For the text-containing cell, return its midpoint in (x, y) coordinate format. 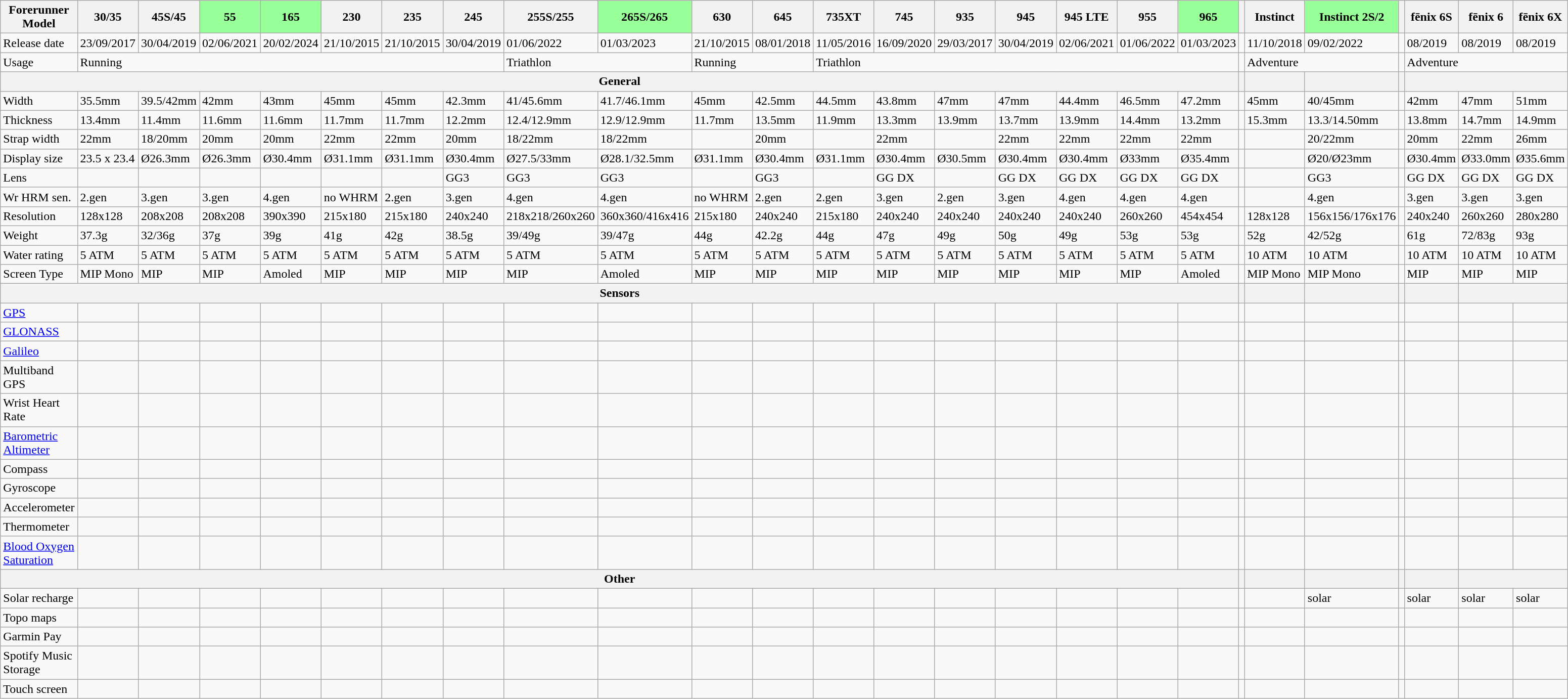
Ø33mm (1147, 158)
235 (412, 17)
GPS (39, 313)
Galileo (39, 351)
360x360/416x416 (644, 216)
11.4mm (169, 120)
13.2mm (1208, 120)
Thickness (39, 120)
Other (620, 579)
72/83g (1486, 235)
Display size (39, 158)
Multiband GPS (39, 377)
26mm (1541, 139)
42/52g (1352, 235)
fēnix 6 (1486, 17)
945 (1026, 17)
11/05/2016 (844, 43)
42.2g (782, 235)
218x218/260x260 (551, 216)
30/35 (108, 17)
Instinct 2S/2 (1352, 17)
735XT (844, 17)
Ø35.6mm (1541, 158)
08/01/2018 (782, 43)
Garmin Pay (39, 637)
Compass (39, 469)
Gyroscope (39, 488)
11/10/2018 (1275, 43)
51mm (1541, 101)
745 (904, 17)
Wr HRM sen. (39, 197)
935 (965, 17)
Spotify Music Storage (39, 663)
955 (1147, 17)
23.5 x 23.4 (108, 158)
37.3g (108, 235)
156x156/176x176 (1352, 216)
55 (230, 17)
Ø20/Ø23mm (1352, 158)
39/49g (551, 235)
50g (1026, 235)
23/09/2017 (108, 43)
37g (230, 235)
Thermometer (39, 527)
Ø27.5/33mm (551, 158)
Solar recharge (39, 598)
Accelerometer (39, 507)
Ø33.0mm (1486, 158)
16/09/2020 (904, 43)
Resolution (39, 216)
645 (782, 17)
41g (351, 235)
47.2mm (1208, 101)
280x280 (1541, 216)
12.9/12.9mm (644, 120)
35.5mm (108, 101)
47g (904, 235)
fēnix 6X (1541, 17)
42.5mm (782, 101)
Release date (39, 43)
Touch screen (39, 689)
255S/255 (551, 17)
230 (351, 17)
Width (39, 101)
fēnix 6S (1432, 17)
Lens (39, 178)
43mm (291, 101)
13.3mm (904, 120)
Ø30.5mm (965, 158)
38.5g (473, 235)
Topo maps (39, 618)
42g (412, 235)
18/20mm (169, 139)
41/45.6mm (551, 101)
265S/265 (644, 17)
29/03/2017 (965, 43)
965 (1208, 17)
43.8mm (904, 101)
Blood Oxygen Saturation (39, 552)
13.7mm (1026, 120)
11.9mm (844, 120)
40/45mm (1352, 101)
Ø35.4mm (1208, 158)
39.5/42mm (169, 101)
32/36g (169, 235)
Screen Type (39, 274)
45S/45 (169, 17)
93g (1541, 235)
46.5mm (1147, 101)
13.3/14.50mm (1352, 120)
39g (291, 235)
13.5mm (782, 120)
20/22mm (1352, 139)
GLONASS (39, 332)
13.4mm (108, 120)
14.4mm (1147, 120)
41.7/46.1mm (644, 101)
165 (291, 17)
Weight (39, 235)
14.9mm (1541, 120)
12.4/12.9mm (551, 120)
Wrist Heart Rate (39, 410)
Strap width (39, 139)
390x390 (291, 216)
Barometric Altimeter (39, 443)
630 (722, 17)
44.5mm (844, 101)
12.2mm (473, 120)
09/02/2022 (1352, 43)
44.4mm (1087, 101)
245 (473, 17)
Forerunner Model (39, 17)
945 LTE (1087, 17)
15.3mm (1275, 120)
Water rating (39, 254)
Instinct (1275, 17)
Ø28.1/32.5mm (644, 158)
52g (1275, 235)
454x454 (1208, 216)
61g (1432, 235)
20/02/2024 (291, 43)
General (620, 81)
Sensors (620, 293)
13.8mm (1432, 120)
42.3mm (473, 101)
39/47g (644, 235)
14.7mm (1486, 120)
Usage (39, 62)
